Detect which cell encompasses the target text, then output its [X, Y] center coordinate. 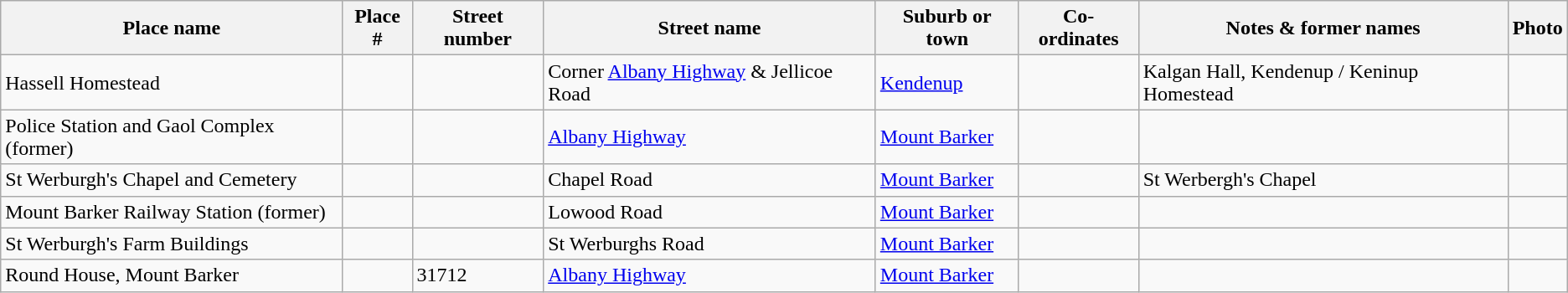
Lowood Road [710, 212]
Mount Barker Railway Station (former) [172, 212]
Street name [710, 28]
St Werbergh's Chapel [1323, 180]
Photo [1538, 28]
St Werburgh's Chapel and Cemetery [172, 180]
Co-ordinates [1079, 28]
Place # [377, 28]
Street number [477, 28]
Round House, Mount Barker [172, 275]
Chapel Road [710, 180]
Hassell Homestead [172, 82]
Corner Albany Highway & Jellicoe Road [710, 82]
31712 [477, 275]
St Werburgh's Farm Buildings [172, 244]
Kalgan Hall, Kendenup / Keninup Homestead [1323, 82]
Suburb or town [946, 28]
Notes & former names [1323, 28]
Kendenup [946, 82]
St Werburghs Road [710, 244]
Place name [172, 28]
Police Station and Gaol Complex (former) [172, 137]
